Locate the cell with the specified text and output its (x, y) center coordinate. 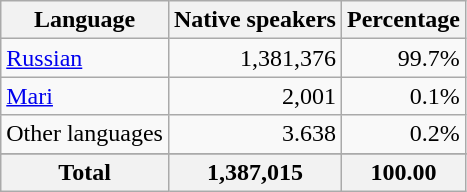
Native speakers (254, 20)
Mari (85, 96)
0.1% (403, 96)
Percentage (403, 20)
Russian (85, 58)
3.638 (254, 134)
99.7% (403, 58)
1,381,376 (254, 58)
2,001 (254, 96)
1,387,015 (254, 172)
100.00 (403, 172)
Other languages (85, 134)
0.2% (403, 134)
Language (85, 20)
Total (85, 172)
